Return [x, y] of the center of cell containing provided text 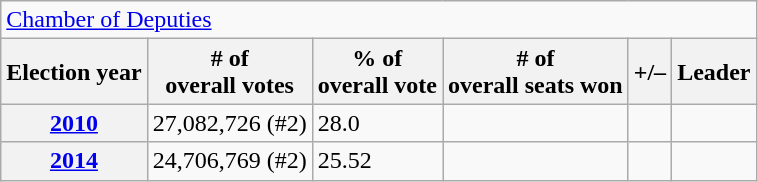
# ofoverall seats won [536, 72]
24,706,769 (#2) [230, 161]
2014 [74, 161]
Election year [74, 72]
27,082,726 (#2) [230, 123]
Chamber of Deputies [378, 20]
25.52 [377, 161]
% ofoverall vote [377, 72]
+/– [650, 72]
# ofoverall votes [230, 72]
2010 [74, 123]
28.0 [377, 123]
Leader [714, 72]
